Pinpoint the cell where the given text exists, returning its [X, Y] midpoint coordinate. 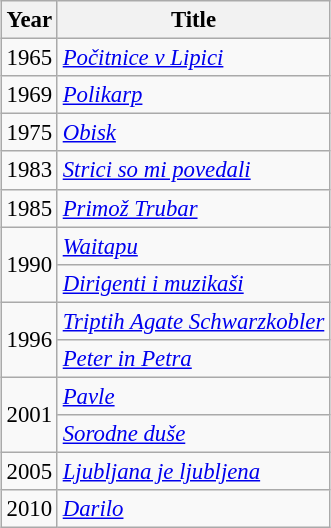
Dirigenti i muzikaši [193, 283]
Strici so mi povedali [193, 170]
Polikarp [193, 95]
Waitapu [193, 246]
1975 [29, 133]
1996 [29, 340]
Ljubljana je ljubljena [193, 471]
Obisk [193, 133]
2005 [29, 471]
2010 [29, 509]
Peter in Petra [193, 358]
Pavle [193, 396]
Title [193, 20]
2001 [29, 414]
Triptih Agate Schwarzkobler [193, 321]
1983 [29, 170]
1965 [29, 58]
Primož Trubar [193, 208]
Darilo [193, 509]
Year [29, 20]
Sorodne duše [193, 434]
1985 [29, 208]
Počitnice v Lipici [193, 58]
1990 [29, 264]
1969 [29, 95]
